Extract the (X, Y) coordinate from the center of the cell holding the provided text.  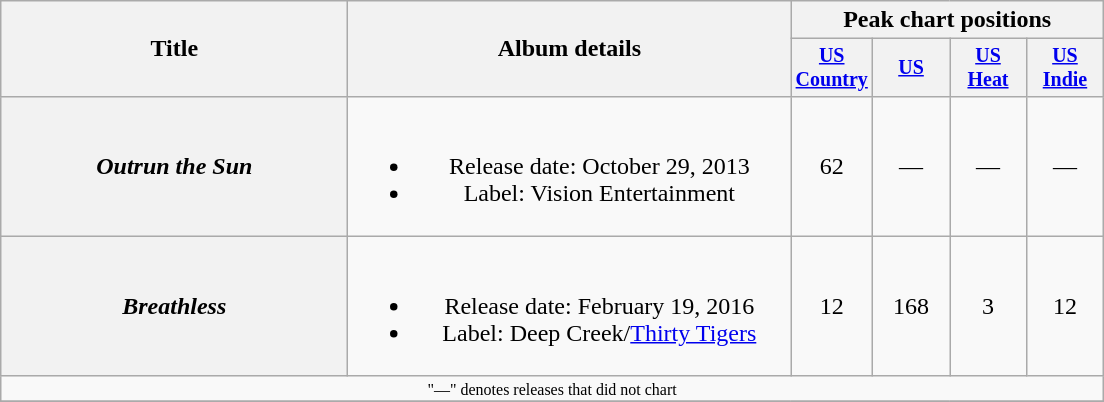
USHeat (988, 68)
Release date: February 19, 2016Label: Deep Creek/Thirty Tigers (570, 306)
"—" denotes releases that did not chart (552, 388)
62 (832, 166)
Album details (570, 49)
Release date: October 29, 2013Label: Vision Entertainment (570, 166)
168 (912, 306)
Title (174, 49)
Breathless (174, 306)
3 (988, 306)
US Country (832, 68)
US (912, 68)
Peak chart positions (948, 20)
USIndie (1064, 68)
Outrun the Sun (174, 166)
